Extract the [x, y] coordinate from the center of the cell holding the provided text.  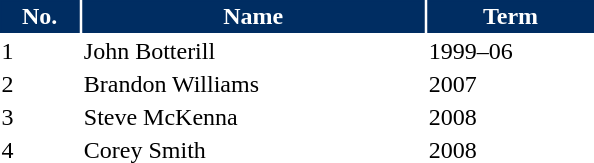
1999–06 [510, 51]
Steve McKenna [253, 117]
2008 [510, 117]
2007 [510, 84]
John Botterill [253, 51]
2 [40, 84]
Term [510, 16]
Brandon Williams [253, 84]
1 [40, 51]
Name [253, 16]
No. [40, 16]
3 [40, 117]
